Detect which cell encompasses the target text, then output its [x, y] center coordinate. 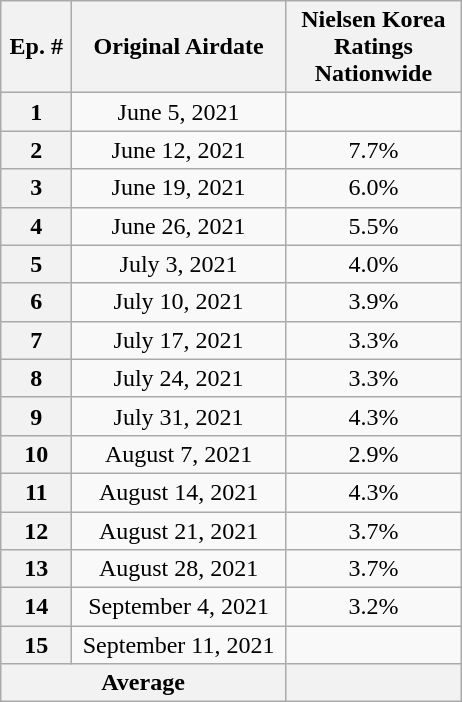
5.5% [373, 226]
July 17, 2021 [179, 340]
4 [36, 226]
10 [36, 454]
6.0% [373, 188]
15 [36, 645]
June 5, 2021 [179, 112]
August 7, 2021 [179, 454]
July 31, 2021 [179, 416]
6 [36, 302]
June 12, 2021 [179, 150]
June 26, 2021 [179, 226]
13 [36, 569]
August 28, 2021 [179, 569]
August 14, 2021 [179, 492]
8 [36, 378]
September 11, 2021 [179, 645]
2.9% [373, 454]
5 [36, 264]
11 [36, 492]
Nielsen Korea Ratings Nationwide [373, 47]
September 4, 2021 [179, 607]
Ep. # [36, 47]
4.0% [373, 264]
3.2% [373, 607]
August 21, 2021 [179, 531]
3.9% [373, 302]
Original Airdate [179, 47]
July 24, 2021 [179, 378]
2 [36, 150]
7.7% [373, 150]
July 3, 2021 [179, 264]
12 [36, 531]
7 [36, 340]
9 [36, 416]
July 10, 2021 [179, 302]
Average [144, 683]
14 [36, 607]
3 [36, 188]
June 19, 2021 [179, 188]
1 [36, 112]
